Locate the cell with the specified text and output its [X, Y] center coordinate. 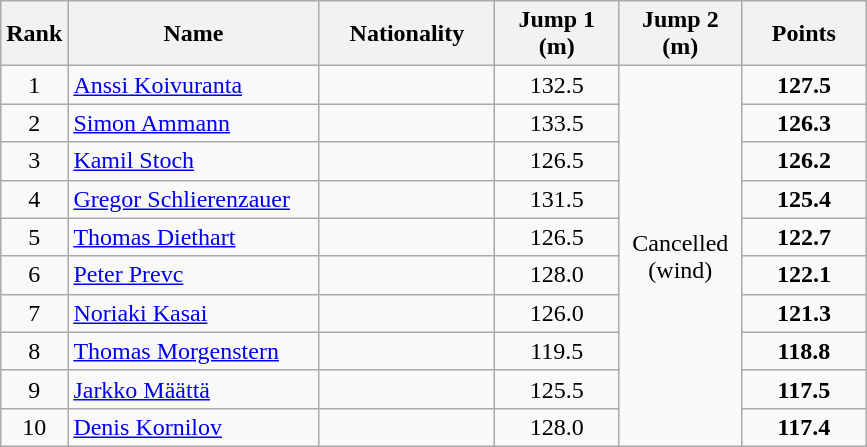
122.1 [804, 275]
121.3 [804, 313]
Cancelled(wind) [681, 256]
Points [804, 34]
Peter Prevc [194, 275]
8 [34, 351]
Thomas Morgenstern [194, 351]
117.5 [804, 389]
Jarkko Määttä [194, 389]
Anssi Koivuranta [194, 85]
Simon Ammann [194, 123]
Thomas Diethart [194, 237]
119.5 [557, 351]
2 [34, 123]
122.7 [804, 237]
125.4 [804, 199]
4 [34, 199]
Rank [34, 34]
Noriaki Kasai [194, 313]
133.5 [557, 123]
125.5 [557, 389]
5 [34, 237]
117.4 [804, 427]
126.3 [804, 123]
7 [34, 313]
127.5 [804, 85]
Gregor Schlierenzauer [194, 199]
Kamil Stoch [194, 161]
Denis Kornilov [194, 427]
10 [34, 427]
118.8 [804, 351]
Jump 1 (m) [557, 34]
126.0 [557, 313]
126.2 [804, 161]
Jump 2 (m) [681, 34]
Name [194, 34]
132.5 [557, 85]
6 [34, 275]
9 [34, 389]
1 [34, 85]
131.5 [557, 199]
Nationality [407, 34]
3 [34, 161]
